Scan for the cell matching the given text and deliver its (X, Y) coordinate at center. 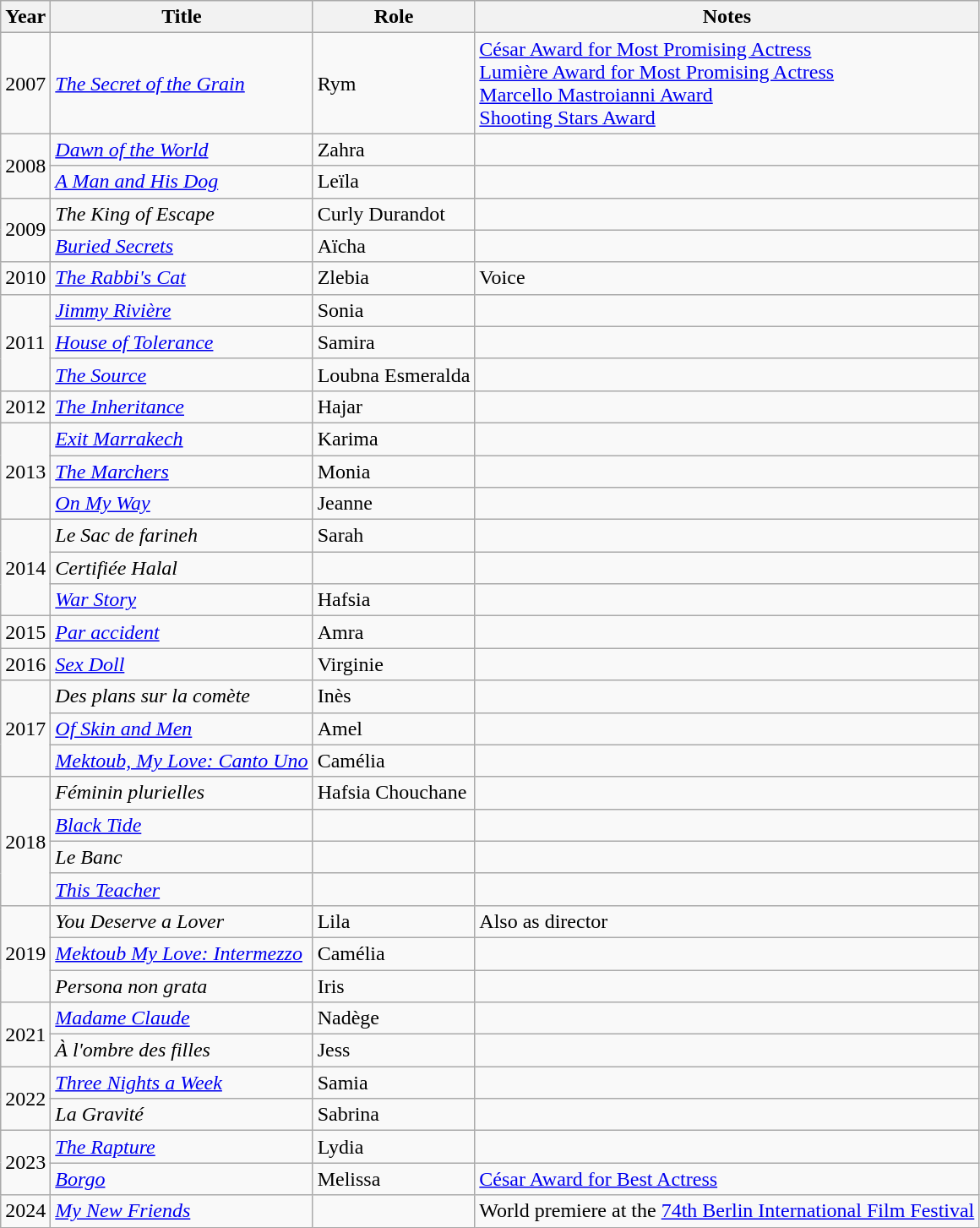
Zlebia (394, 278)
Monia (394, 471)
Sarah (394, 536)
The Source (182, 374)
2017 (25, 729)
Persona non grata (182, 986)
Leïla (394, 182)
World premiere at the 74th Berlin International Film Festival (727, 1211)
Amel (394, 729)
The Rapture (182, 1147)
Zahra (394, 150)
Buried Secrets (182, 246)
Borgo (182, 1179)
You Deserve a Lover (182, 921)
Inès (394, 696)
Rym (394, 83)
The Secret of the Grain (182, 83)
Par accident (182, 632)
2010 (25, 278)
Samia (394, 1083)
2018 (25, 841)
Amra (394, 632)
Exit Marrakech (182, 439)
Jeanne (394, 504)
Notes (727, 17)
Mektoub My Love: Intermezzo (182, 953)
The King of Escape (182, 214)
2016 (25, 664)
This Teacher (182, 889)
Iris (394, 986)
Certifiée Halal (182, 568)
2008 (25, 166)
Jimmy Rivière (182, 310)
2013 (25, 471)
Role (394, 17)
Sex Doll (182, 664)
Dawn of the World (182, 150)
Samira (394, 342)
Also as director (727, 921)
Three Nights a Week (182, 1083)
Hafsia (394, 600)
2015 (25, 632)
Lila (394, 921)
Hafsia Chouchane (394, 793)
À l'ombre des filles (182, 1051)
Virginie (394, 664)
Loubna Esmeralda (394, 374)
Melissa (394, 1179)
Sabrina (394, 1115)
2019 (25, 953)
Le Banc (182, 857)
Voice (727, 278)
The Rabbi's Cat (182, 278)
2011 (25, 342)
La Gravité (182, 1115)
Mektoub, My Love: Canto Uno (182, 761)
House of Tolerance (182, 342)
Le Sac de farineh (182, 536)
2007 (25, 83)
2012 (25, 407)
The Inheritance (182, 407)
Lydia (394, 1147)
A Man and His Dog (182, 182)
On My Way (182, 504)
César Award for Most Promising ActressLumière Award for Most Promising ActressMarcello Mastroianni AwardShooting Stars Award (727, 83)
My New Friends (182, 1211)
2021 (25, 1034)
2022 (25, 1099)
Nadège (394, 1018)
Des plans sur la comète (182, 696)
César Award for Best Actress (727, 1179)
Madame Claude (182, 1018)
Féminin plurielles (182, 793)
Hajar (394, 407)
Black Tide (182, 825)
Sonia (394, 310)
Aïcha (394, 246)
2014 (25, 568)
The Marchers (182, 471)
Title (182, 17)
2023 (25, 1163)
Jess (394, 1051)
Of Skin and Men (182, 729)
War Story (182, 600)
Karima (394, 439)
Curly Durandot (394, 214)
2009 (25, 230)
2024 (25, 1211)
Year (25, 17)
